For the text-containing cell, return its midpoint in (X, Y) coordinate format. 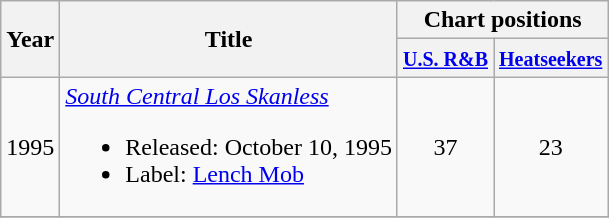
U.S. R&B (445, 58)
37 (445, 147)
Title (229, 39)
Year (30, 39)
Chart positions (502, 20)
South Central Los SkanlessReleased: October 10, 1995Label: Lench Mob (229, 147)
Heatseekers (551, 58)
23 (551, 147)
1995 (30, 147)
